Find where the given text appears and provide that cell's center as (x, y) coordinate. 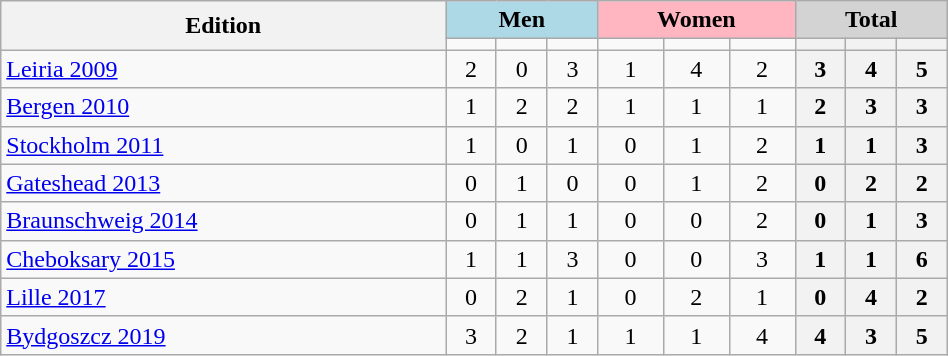
Bydgoszcz 2019 (224, 335)
Women (696, 20)
Men (522, 20)
Gateshead 2013 (224, 183)
Total (871, 20)
Stockholm 2011 (224, 145)
Edition (224, 26)
Leiria 2009 (224, 69)
Bergen 2010 (224, 107)
6 (922, 259)
Lille 2017 (224, 297)
Cheboksary 2015 (224, 259)
Braunschweig 2014 (224, 221)
